Extract the (X, Y) coordinate from the center of the cell holding the provided text.  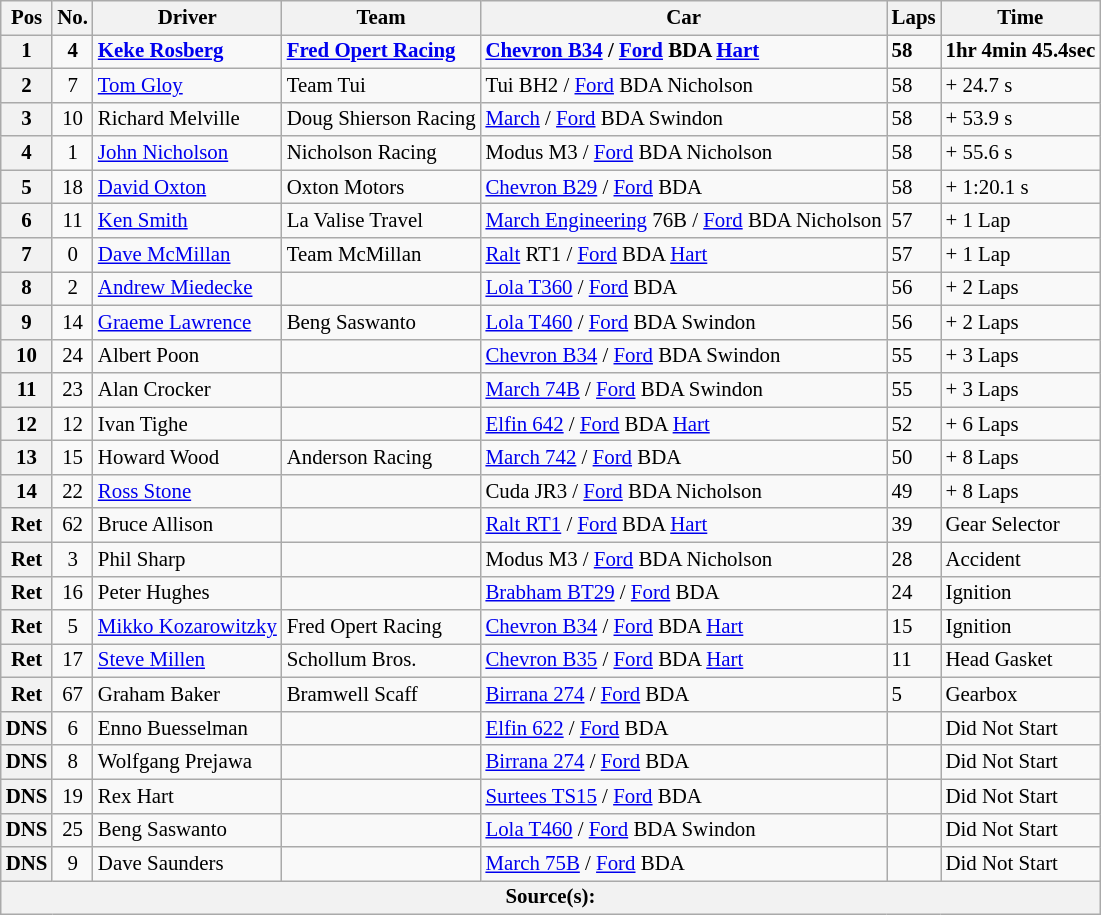
Dave McMillan (188, 255)
Nicholson Racing (382, 153)
Alan Crocker (188, 390)
March 74B / Ford BDA Swindon (683, 390)
23 (72, 390)
19 (72, 796)
Gearbox (1021, 695)
+ 24.7 s (1021, 85)
Chevron B34 / Ford BDA Swindon (683, 356)
Richard Melville (188, 119)
La Valise Travel (382, 221)
Chevron B35 / Ford BDA Hart (683, 661)
Ken Smith (188, 221)
Mikko Kozarowitzky (188, 627)
March 742 / Ford BDA (683, 458)
Albert Poon (188, 356)
0 (72, 255)
Tui BH2 / Ford BDA Nicholson (683, 85)
Anderson Racing (382, 458)
+ 53.9 s (1021, 119)
62 (72, 525)
March / Ford BDA Swindon (683, 119)
Laps (914, 18)
Elfin 642 / Ford BDA Hart (683, 424)
13 (27, 458)
Time (1021, 18)
+ 1:20.1 s (1021, 187)
Phil Sharp (188, 559)
Rex Hart (188, 796)
Team (382, 18)
17 (72, 661)
Accident (1021, 559)
52 (914, 424)
Team Tui (382, 85)
Wolfgang Prejawa (188, 762)
67 (72, 695)
Cuda JR3 / Ford BDA Nicholson (683, 491)
25 (72, 830)
49 (914, 491)
Andrew Miedecke (188, 288)
+ 55.6 s (1021, 153)
Brabham BT29 / Ford BDA (683, 593)
Ivan Tighe (188, 424)
Car (683, 18)
Doug Shierson Racing (382, 119)
Bruce Allison (188, 525)
Chevron B29 / Ford BDA (683, 187)
Steve Millen (188, 661)
Team McMillan (382, 255)
John Nicholson (188, 153)
Peter Hughes (188, 593)
28 (914, 559)
Schollum Bros. (382, 661)
Ross Stone (188, 491)
Oxton Motors (382, 187)
22 (72, 491)
Graham Baker (188, 695)
Tom Gloy (188, 85)
Graeme Lawrence (188, 322)
Dave Saunders (188, 864)
No. (72, 18)
Bramwell Scaff (382, 695)
Head Gasket (1021, 661)
50 (914, 458)
David Oxton (188, 187)
Elfin 622 / Ford BDA (683, 728)
Enno Buesselman (188, 728)
39 (914, 525)
Driver (188, 18)
1hr 4min 45.4sec (1021, 51)
Source(s): (550, 898)
March Engineering 76B / Ford BDA Nicholson (683, 221)
16 (72, 593)
Lola T360 / Ford BDA (683, 288)
18 (72, 187)
March 75B / Ford BDA (683, 864)
Pos (27, 18)
Howard Wood (188, 458)
Gear Selector (1021, 525)
Keke Rosberg (188, 51)
+ 6 Laps (1021, 424)
Surtees TS15 / Ford BDA (683, 796)
